Determine the (x, y) coordinate at the center of the cell enclosing the given text.  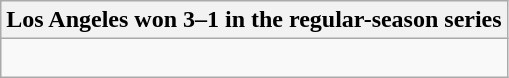
Los Angeles won 3–1 in the regular-season series (254, 20)
